Provide the (x, y) coordinate of the cell's center where the given text is located.  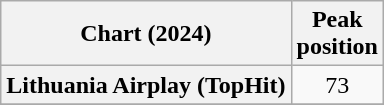
Lithuania Airplay (TopHit) (146, 85)
Peakposition (337, 34)
Chart (2024) (146, 34)
73 (337, 85)
